Locate the cell with the specified text and output its (x, y) center coordinate. 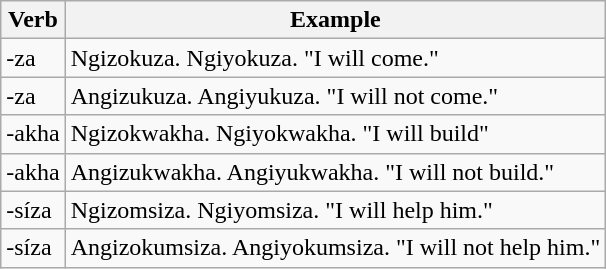
Angizokumsiza. Angiyokumsiza. "I will not help him." (336, 248)
Ngizokuza. Ngiyokuza. "I will come." (336, 58)
Verb (33, 20)
Ngizokwakha. Ngiyokwakha. "I will build" (336, 134)
Ngizomsiza. Ngiyomsiza. "I will help him." (336, 210)
Angizukwakha. Angiyukwakha. "I will not build." (336, 172)
Angizukuza. Angiyukuza. "I will not come." (336, 96)
Example (336, 20)
